Return the [X, Y] coordinate for the center point of the cell that contains the specified text.  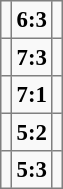
5:2 [32, 132]
7:3 [32, 57]
7:1 [32, 95]
5:3 [32, 170]
6:3 [32, 20]
